Determine the (X, Y) coordinate at the center of the cell enclosing the given text.  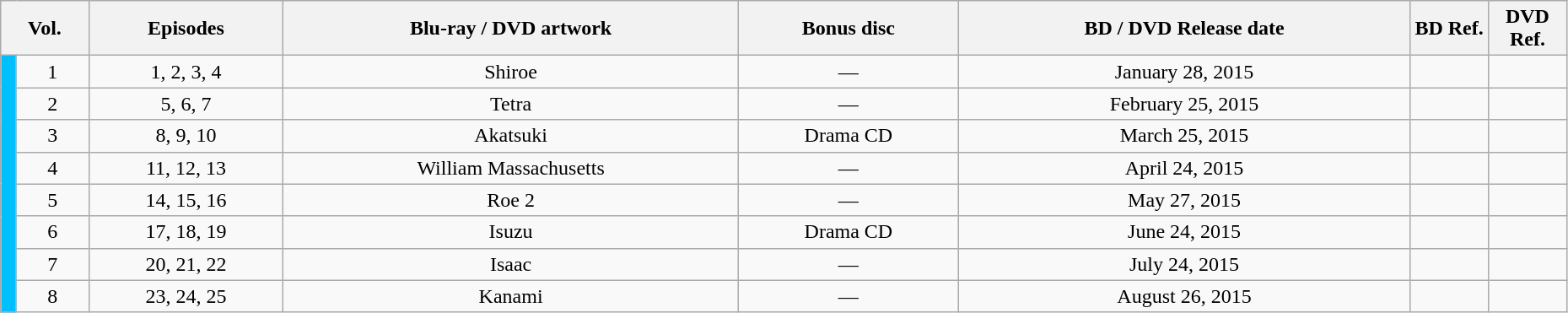
March 25, 2015 (1184, 136)
5 (52, 200)
BD / DVD Release date (1184, 29)
3 (52, 136)
1 (52, 72)
February 25, 2015 (1184, 104)
4 (52, 168)
Blu-ray / DVD artwork (511, 29)
Episodes (186, 29)
July 24, 2015 (1184, 264)
1, 2, 3, 4 (186, 72)
5, 6, 7 (186, 104)
Kanami (511, 296)
Shiroe (511, 72)
8 (52, 296)
August 26, 2015 (1184, 296)
DVD Ref. (1528, 29)
7 (52, 264)
BD Ref. (1449, 29)
January 28, 2015 (1184, 72)
Akatsuki (511, 136)
Roe 2 (511, 200)
11, 12, 13 (186, 168)
20, 21, 22 (186, 264)
17, 18, 19 (186, 232)
Isaac (511, 264)
14, 15, 16 (186, 200)
6 (52, 232)
Bonus disc (849, 29)
Vol. (45, 29)
June 24, 2015 (1184, 232)
Isuzu (511, 232)
2 (52, 104)
April 24, 2015 (1184, 168)
23, 24, 25 (186, 296)
William Massachusetts (511, 168)
May 27, 2015 (1184, 200)
Tetra (511, 104)
8, 9, 10 (186, 136)
